Provide the [x, y] coordinate of the cell's center where the given text is located.  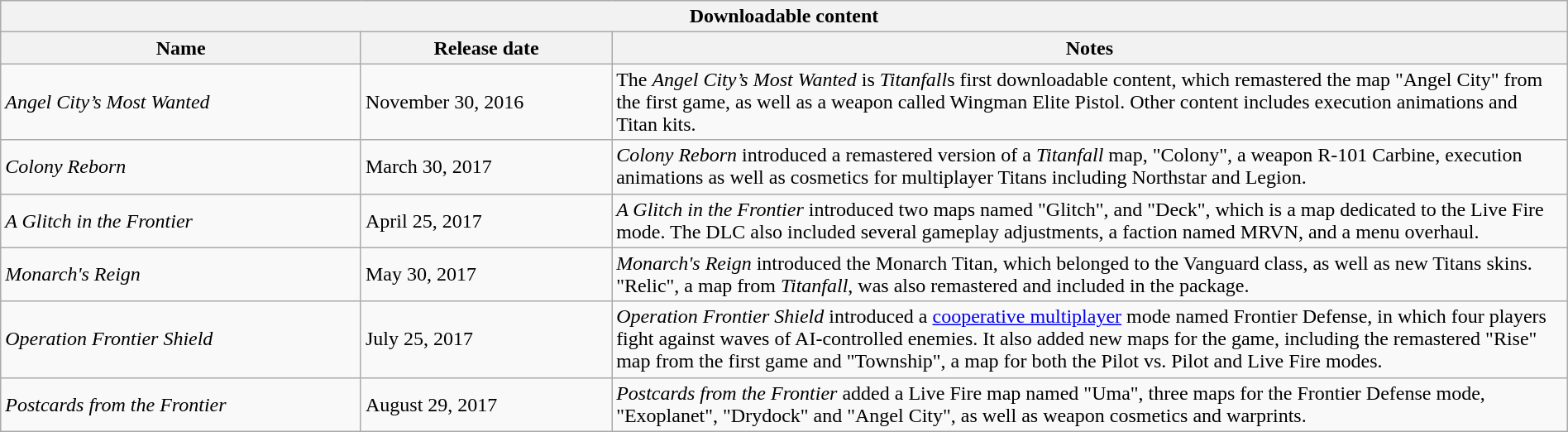
Downloadable content [784, 17]
April 25, 2017 [486, 220]
Name [181, 48]
November 30, 2016 [486, 102]
A Glitch in the Frontier [181, 220]
Operation Frontier Shield [181, 339]
May 30, 2017 [486, 275]
Notes [1090, 48]
July 25, 2017 [486, 339]
August 29, 2017 [486, 404]
Angel City’s Most Wanted [181, 102]
March 30, 2017 [486, 167]
Colony Reborn [181, 167]
Release date [486, 48]
Postcards from the Frontier [181, 404]
Monarch's Reign [181, 275]
